Extract the (X, Y) coordinate from the center of the cell holding the provided text.  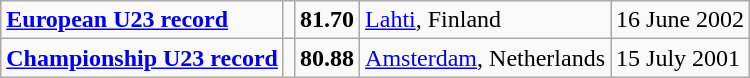
European U23 record (142, 20)
15 July 2001 (680, 58)
16 June 2002 (680, 20)
Lahti, Finland (486, 20)
Amsterdam, Netherlands (486, 58)
80.88 (326, 58)
81.70 (326, 20)
Championship U23 record (142, 58)
